Scan for the cell matching the given text and deliver its (x, y) coordinate at center. 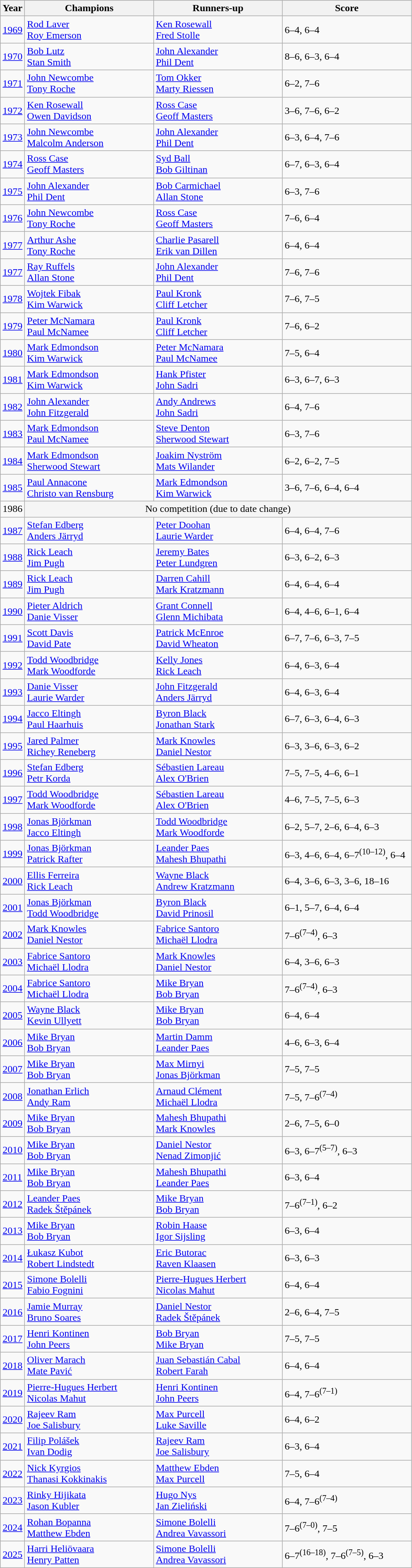
Wojtek Fibak Kim Warwick (89, 299)
1985 (12, 488)
Darren Cahill Mark Kratzmann (218, 584)
1994 (12, 719)
1983 (12, 434)
Wayne Black Kevin Ullyett (89, 1016)
Mahesh Bhupathi Mark Knowles (218, 1123)
Oliver Marach Mate Pavić (89, 1366)
2008 (12, 1096)
Jeremy Bates Peter Lundgren (218, 557)
6–3, 6–2, 6–3 (347, 557)
2002 (12, 934)
3–6, 7–6, 6–2 (347, 110)
Jamie Murray Bruno Soares (89, 1312)
Eric Butorac Raven Klaasen (218, 1258)
Jonas Björkman Todd Woodbridge (89, 908)
Daniel Nestor Nenad Zimonjić (218, 1150)
1987 (12, 530)
Jonathan Erlich Andy Ram (89, 1096)
1976 (12, 218)
Charlie Pasarell Erik van Dillen (218, 245)
1999 (12, 854)
6–4, 6–4, 6–4 (347, 584)
2024 (12, 1527)
Max Purcell Luke Saville (218, 1420)
John Fitzgerald Anders Järryd (218, 692)
2023 (12, 1500)
6–7, 7–6, 6–3, 7–5 (347, 638)
6–1, 5–7, 6–4, 6–4 (347, 908)
1981 (12, 380)
1972 (12, 110)
6–2, 7–6 (347, 84)
2003 (12, 962)
6–4, 7–6 (347, 407)
Scott Davis David Pate (89, 638)
2–6, 7–5, 6–0 (347, 1123)
1980 (12, 353)
2–6, 6–4, 7–5 (347, 1312)
2018 (12, 1366)
7–6, 7–5 (347, 299)
6–3, 6–4, 7–6 (347, 138)
2015 (12, 1285)
2021 (12, 1446)
Byron Black Jonathan Stark (218, 719)
1992 (12, 665)
Byron Black David Prinosil (218, 908)
No competition (due to date change) (218, 509)
Ellis Ferreira Rick Leach (89, 880)
1969 (12, 30)
Jonas Björkman Patrick Rafter (89, 854)
1974 (12, 164)
7–5, 7–5, 4–6, 6–1 (347, 773)
6–3, 6–3 (347, 1258)
2019 (12, 1392)
2006 (12, 1042)
Tom Okker Marty Riessen (218, 84)
6–7, 6–3, 6–4, 6–3 (347, 719)
Bob Carmichael Allan Stone (218, 191)
2005 (12, 1016)
Patrick McEnroe David Wheaton (218, 638)
2017 (12, 1339)
Year (12, 8)
6–7, 6–3, 6–4 (347, 164)
Martin Damm Leander Paes (218, 1042)
Score (347, 8)
Harri Heliövaara Henry Patten (89, 1554)
Peter Doohan Laurie Warder (218, 530)
6–3, 6–7(5–7), 6–3 (347, 1150)
Ray Ruffels Allan Stone (89, 272)
Steve Denton Sherwood Stewart (218, 434)
1990 (12, 611)
4–6, 6–3, 6–4 (347, 1042)
Rinky Hijikata Jason Kubler (89, 1500)
1984 (12, 461)
Matthew Ebden Max Purcell (218, 1474)
Filip Polášek Ivan Dodig (89, 1446)
6–4, 7–6(7–1) (347, 1392)
John Newcombe Malcolm Anderson (89, 138)
Simone Bolelli Fabio Fognini (89, 1285)
2012 (12, 1204)
Champions (89, 8)
7–6(7–0), 7–5 (347, 1527)
1970 (12, 56)
Ken Rosewall Owen Davidson (89, 110)
2001 (12, 908)
Pieter Aldrich Danie Visser (89, 611)
6–2, 5–7, 2–6, 6–4, 6–3 (347, 827)
Mark Edmondson Sherwood Stewart (89, 461)
Hank Pfister John Sadri (218, 380)
Nick Kyrgios Thanasi Kokkinakis (89, 1474)
2016 (12, 1312)
4–6, 7–5, 7–5, 6–3 (347, 800)
7–5, 7–6(7–4) (347, 1096)
Łukasz Kubot Robert Lindstedt (89, 1258)
2004 (12, 988)
Andy Andrews John Sadri (218, 407)
Rod Laver Roy Emerson (89, 30)
7–6, 7–6 (347, 272)
6–4, 3–6, 6–3 (347, 962)
6–4, 6–4, 7–6 (347, 530)
1998 (12, 827)
1988 (12, 557)
6–3, 3–6, 6–3, 6–2 (347, 745)
Wayne Black Andrew Kratzmann (218, 880)
1996 (12, 773)
1989 (12, 584)
Paul Annacone Christo van Rensburg (89, 488)
6–4, 7–6(7–4) (347, 1500)
Hugo Nys Jan Zieliński (218, 1500)
Stefan Edberg Petr Korda (89, 773)
Robin Haase Igor Sijsling (218, 1231)
3–6, 7–6, 6–4, 6–4 (347, 488)
1997 (12, 800)
Arnaud Clément Michaël Llodra (218, 1096)
Bob Lutz Stan Smith (89, 56)
1975 (12, 191)
6–7(16–18), 7–6(7–5), 6–3 (347, 1554)
6–4, 6–2 (347, 1420)
2014 (12, 1258)
6–3, 6–7, 6–3 (347, 380)
1979 (12, 326)
7–6, 6–4 (347, 218)
1973 (12, 138)
1991 (12, 638)
1982 (12, 407)
Grant Connell Glenn Michibata (218, 611)
2000 (12, 880)
Jared Palmer Richey Reneberg (89, 745)
Rohan Bopanna Matthew Ebden (89, 1527)
1978 (12, 299)
Mahesh Bhupathi Leander Paes (218, 1177)
Danie Visser Laurie Warder (89, 692)
Juan Sebastián Cabal Robert Farah (218, 1366)
2011 (12, 1177)
1995 (12, 745)
7–6(7–1), 6–2 (347, 1204)
Leander Paes Mahesh Bhupathi (218, 854)
2009 (12, 1123)
John Alexander John Fitzgerald (89, 407)
Syd Ball Bob Giltinan (218, 164)
2010 (12, 1150)
Stefan Edberg Anders Järryd (89, 530)
Ken Rosewall Fred Stolle (218, 30)
6–2, 6–2, 7–5 (347, 461)
2022 (12, 1474)
Jacco Eltingh Paul Haarhuis (89, 719)
1971 (12, 84)
8–6, 6–3, 6–4 (347, 56)
Jonas Björkman Jacco Eltingh (89, 827)
Bob Bryan Mike Bryan (218, 1339)
Kelly Jones Rick Leach (218, 665)
Max Mirnyi Jonas Björkman (218, 1069)
Leander Paes Radek Štěpánek (89, 1204)
2020 (12, 1420)
6–4, 3–6, 6–3, 3–6, 18–16 (347, 880)
2013 (12, 1231)
6–3, 4–6, 6–4, 6–7(10–12), 6–4 (347, 854)
2025 (12, 1554)
6–4, 4–6, 6–1, 6–4 (347, 611)
Joakim Nyström Mats Wilander (218, 461)
2007 (12, 1069)
Mark Edmondson Paul McNamee (89, 434)
1993 (12, 692)
Daniel Nestor Radek Štěpánek (218, 1312)
Runners-up (218, 8)
7–6, 6–2 (347, 326)
Arthur Ashe Tony Roche (89, 245)
1986 (12, 509)
